Scan for the cell matching the given text and deliver its [x, y] coordinate at center. 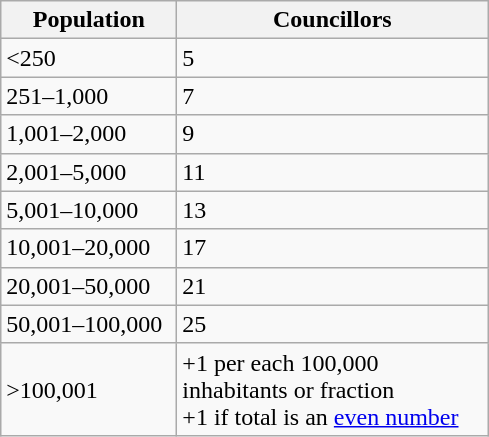
1,001–2,000 [89, 134]
Population [89, 20]
21 [332, 286]
17 [332, 248]
2,001–5,000 [89, 172]
5 [332, 58]
>100,001 [89, 389]
9 [332, 134]
+1 per each 100,000 inhabitants or fraction+1 if total is an even number [332, 389]
5,001–10,000 [89, 210]
10,001–20,000 [89, 248]
251–1,000 [89, 96]
20,001–50,000 [89, 286]
25 [332, 324]
<250 [89, 58]
Councillors [332, 20]
50,001–100,000 [89, 324]
7 [332, 96]
11 [332, 172]
13 [332, 210]
